Provide the (x, y) coordinate of the cell's center where the given text is located.  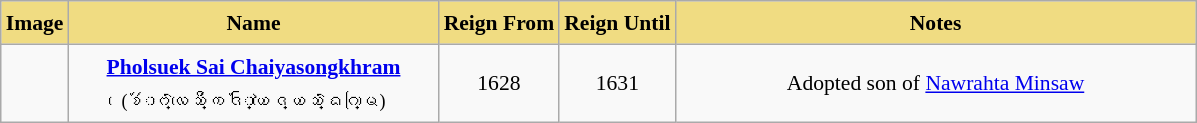
Reign Until (617, 22)
Image (35, 22)
Notes (935, 22)
Reign From (500, 22)
1628 (500, 83)
Pholsuek Sai Chaiyasongkhram(ᨧᩮᩢ᩶ᩣᨻᩫ᩠ᩃᩈᩮᩥᩢ᩠ᨠᨪ᩶ᩣ᩠ᨿᨩᩱ᩠ᨿᩈᩫ᩠ᨦᨣᩕᩣ᩠ᨾ) (253, 83)
Name (253, 22)
1631 (617, 83)
Adopted son of Nawrahta Minsaw (935, 83)
